Locate the cell with the specified text and output its (x, y) center coordinate. 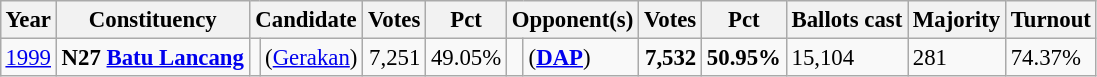
Constituency (152, 20)
7,532 (670, 57)
Candidate (306, 20)
50.95% (744, 57)
Ballots cast (846, 20)
Turnout (1050, 20)
1999 (28, 57)
49.05% (466, 57)
281 (957, 57)
Majority (957, 20)
Opponent(s) (572, 20)
N27 Batu Lancang (152, 57)
(Gerakan) (312, 57)
(DAP) (580, 57)
Year (28, 20)
74.37% (1050, 57)
15,104 (846, 57)
7,251 (394, 57)
